Detect which cell encompasses the target text, then output its [X, Y] center coordinate. 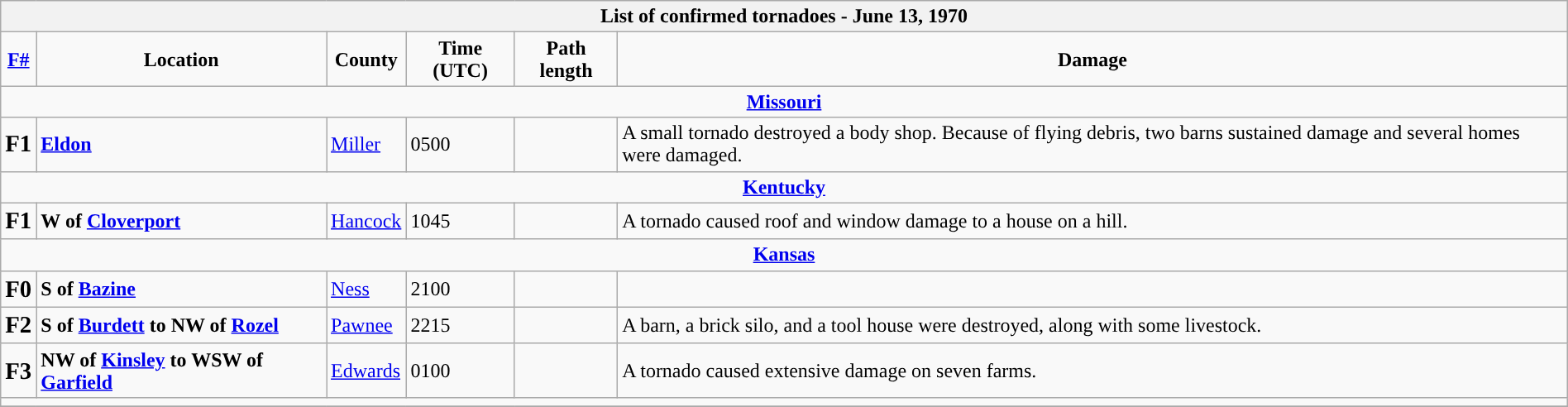
S of Bazine [182, 289]
S of Burdett to NW of Rozel [182, 325]
Damage [1093, 60]
F# [18, 60]
A tornado caused extensive damage on seven farms. [1093, 371]
Missouri [784, 102]
A small tornado destroyed a body shop. Because of flying debris, two barns sustained damage and several homes were damaged. [1093, 144]
2215 [460, 325]
Edwards [366, 371]
1045 [460, 221]
NW of Kinsley to WSW of Garfield [182, 371]
List of confirmed tornadoes - June 13, 1970 [784, 17]
Kansas [784, 255]
Miller [366, 144]
F0 [18, 289]
A barn, a brick silo, and a tool house were destroyed, along with some livestock. [1093, 325]
Hancock [366, 221]
County [366, 60]
Ness [366, 289]
Location [182, 60]
Path length [566, 60]
2100 [460, 289]
Eldon [182, 144]
0500 [460, 144]
Kentucky [784, 187]
Pawnee [366, 325]
A tornado caused roof and window damage to a house on a hill. [1093, 221]
F3 [18, 371]
0100 [460, 371]
Time (UTC) [460, 60]
F2 [18, 325]
W of Cloverport [182, 221]
